Determine the (X, Y) coordinate at the center of the cell enclosing the given text.  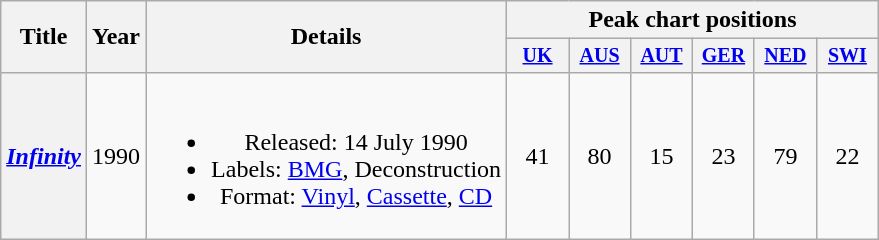
AUS (600, 56)
Title (44, 37)
UK (538, 56)
AUT (662, 56)
GER (723, 56)
NED (785, 56)
22 (847, 156)
Year (116, 37)
41 (538, 156)
79 (785, 156)
Infinity (44, 156)
23 (723, 156)
Details (326, 37)
15 (662, 156)
Peak chart positions (693, 20)
1990 (116, 156)
SWI (847, 56)
80 (600, 156)
Released: 14 July 1990Labels: BMG, DeconstructionFormat: Vinyl, Cassette, CD (326, 156)
